Determine the (X, Y) coordinate at the center of the cell enclosing the given text.  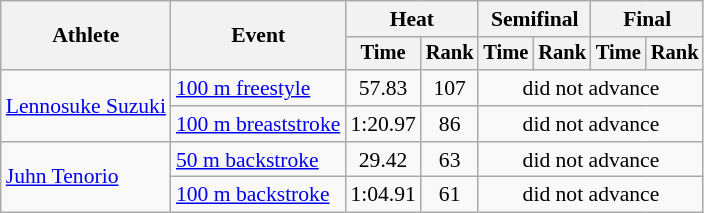
107 (450, 88)
50 m backstroke (258, 160)
100 m breaststroke (258, 124)
Semifinal (534, 19)
29.42 (382, 160)
Juhn Tenorio (86, 178)
Event (258, 36)
Final (647, 19)
63 (450, 160)
86 (450, 124)
100 m backstroke (258, 195)
1:20.97 (382, 124)
Heat (412, 19)
Lennosuke Suzuki (86, 106)
100 m freestyle (258, 88)
61 (450, 195)
57.83 (382, 88)
1:04.91 (382, 195)
Athlete (86, 36)
